Search for the cell housing the specified text and yield its (x, y) center coordinate. 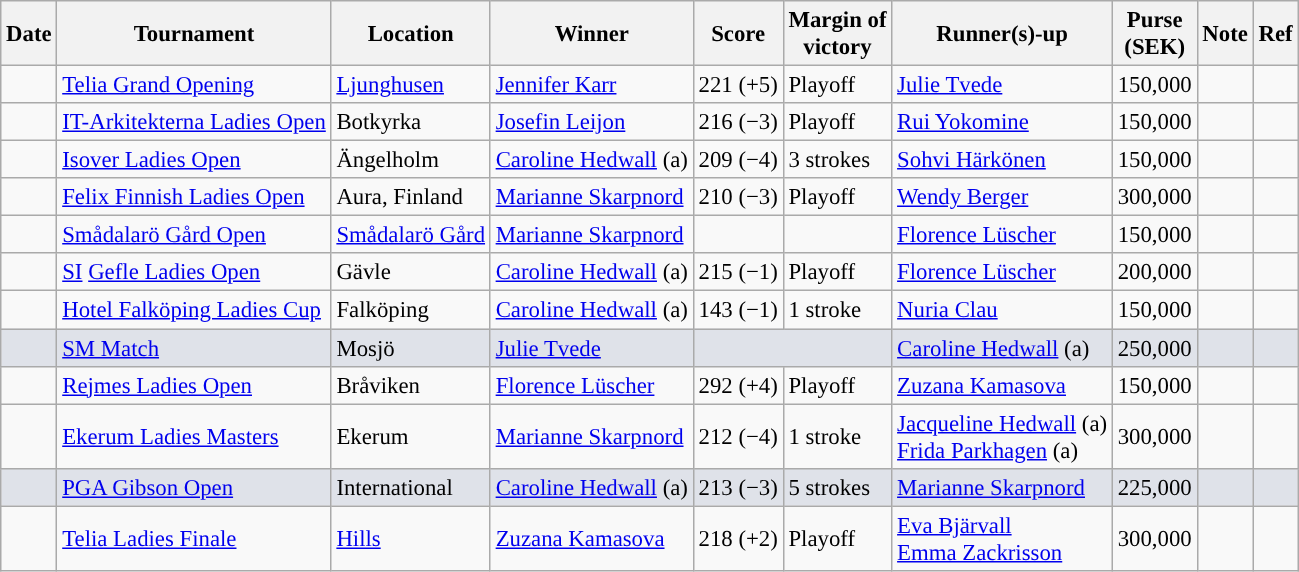
Falköping (410, 310)
Wendy Berger (1002, 197)
Tournament (194, 34)
Smådalarö Gård (410, 235)
Botkyrka (410, 122)
Score (738, 34)
SI Gefle Ladies Open (194, 273)
Josefin Leijon (592, 122)
Sohvi Härkönen (1002, 160)
213 (−3) (738, 487)
Location (410, 34)
Ekerum Ladies Masters (194, 436)
3 strokes (838, 160)
Runner(s)-up (1002, 34)
250,000 (1154, 348)
International (410, 487)
216 (−3) (738, 122)
PGA Gibson Open (194, 487)
143 (−1) (738, 310)
209 (−4) (738, 160)
Telia Ladies Finale (194, 538)
Winner (592, 34)
Smådalarö Gård Open (194, 235)
Date (29, 34)
215 (−1) (738, 273)
Hills (410, 538)
Ekerum (410, 436)
5 strokes (838, 487)
Mosjö (410, 348)
Rui Yokomine (1002, 122)
Hotel Falköping Ladies Cup (194, 310)
218 (+2) (738, 538)
225,000 (1154, 487)
Ref (1276, 34)
Nuria Clau (1002, 310)
Felix Finnish Ladies Open (194, 197)
Rejmes Ladies Open (194, 385)
Bråviken (410, 385)
212 (−4) (738, 436)
Purse(SEK) (1154, 34)
IT-Arkitekterna Ladies Open (194, 122)
Aura, Finland (410, 197)
221 (+5) (738, 85)
210 (−3) (738, 197)
Eva Bjärvall Emma Zackrisson (1002, 538)
200,000 (1154, 273)
Note (1225, 34)
292 (+4) (738, 385)
Jennifer Karr (592, 85)
Jacqueline Hedwall (a) Frida Parkhagen (a) (1002, 436)
SM Match (194, 348)
Ljunghusen (410, 85)
Ängelholm (410, 160)
Isover Ladies Open (194, 160)
Gävle (410, 273)
Telia Grand Opening (194, 85)
Margin ofvictory (838, 34)
